Search for the cell housing the specified text and yield its [X, Y] center coordinate. 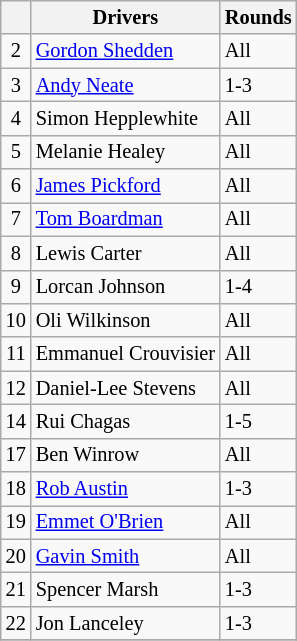
19 [16, 522]
10 [16, 320]
Rounds [258, 17]
Lewis Carter [126, 253]
9 [16, 287]
Gordon Shedden [126, 51]
5 [16, 152]
Jon Lanceley [126, 623]
Spencer Marsh [126, 589]
3 [16, 85]
Gavin Smith [126, 556]
14 [16, 421]
11 [16, 354]
18 [16, 489]
22 [16, 623]
Daniel-Lee Stevens [126, 388]
1-4 [258, 287]
James Pickford [126, 186]
7 [16, 219]
Simon Hepplewhite [126, 118]
20 [16, 556]
12 [16, 388]
Emmet O'Brien [126, 522]
Andy Neate [126, 85]
4 [16, 118]
8 [16, 253]
Lorcan Johnson [126, 287]
Emmanuel Crouvisier [126, 354]
Drivers [126, 17]
Melanie Healey [126, 152]
Oli Wilkinson [126, 320]
17 [16, 455]
Rob Austin [126, 489]
2 [16, 51]
6 [16, 186]
Rui Chagas [126, 421]
Tom Boardman [126, 219]
1-5 [258, 421]
21 [16, 589]
Ben Winrow [126, 455]
